Scan for the cell matching the given text and deliver its (X, Y) coordinate at center. 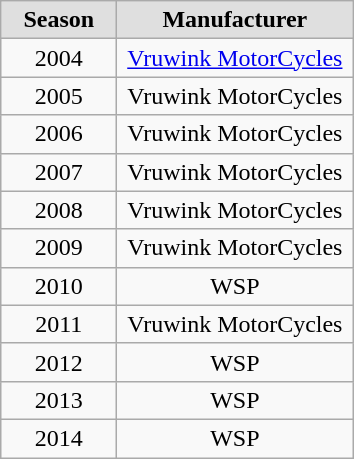
2006 (59, 134)
2009 (59, 248)
Manufacturer (235, 20)
2008 (59, 210)
2004 (59, 58)
2010 (59, 286)
2014 (59, 438)
2013 (59, 400)
Season (59, 20)
2011 (59, 324)
2007 (59, 172)
2005 (59, 96)
2012 (59, 362)
